Return the (X, Y) coordinate for the center point of the cell that contains the specified text.  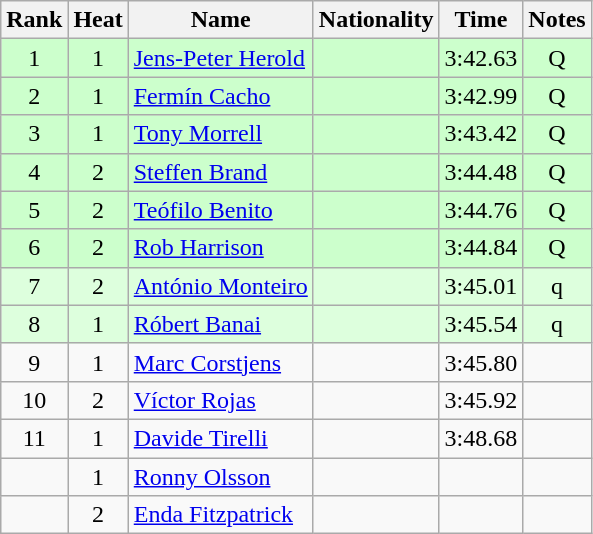
6 (34, 248)
4 (34, 172)
Ronny Olsson (220, 477)
5 (34, 210)
3 (34, 134)
3:43.42 (481, 134)
Enda Fitzpatrick (220, 515)
Steffen Brand (220, 172)
Davide Tirelli (220, 438)
António Monteiro (220, 286)
Róbert Banai (220, 324)
Fermín Cacho (220, 96)
Teófilo Benito (220, 210)
3:48.68 (481, 438)
Name (220, 20)
3:44.84 (481, 248)
Nationality (376, 20)
Rank (34, 20)
Notes (557, 20)
10 (34, 400)
3:42.63 (481, 58)
3:44.48 (481, 172)
8 (34, 324)
Jens-Peter Herold (220, 58)
3:45.80 (481, 362)
Heat (98, 20)
3:42.99 (481, 96)
7 (34, 286)
3:45.54 (481, 324)
3:45.92 (481, 400)
Rob Harrison (220, 248)
Víctor Rojas (220, 400)
3:44.76 (481, 210)
3:45.01 (481, 286)
Tony Morrell (220, 134)
9 (34, 362)
Marc Corstjens (220, 362)
Time (481, 20)
11 (34, 438)
